Identify which cell holds the provided text, then report its [X, Y] central coordinate. 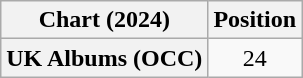
Chart (2024) [104, 20]
24 [255, 58]
UK Albums (OCC) [104, 58]
Position [255, 20]
